Pinpoint the cell where the given text exists, returning its [X, Y] midpoint coordinate. 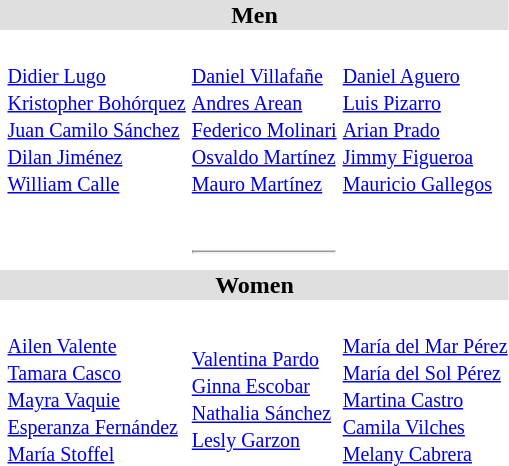
Women [254, 285]
Didier LugoKristopher BohórquezJuan Camilo SánchezDilan JiménezWilliam Calle [96, 116]
Men [254, 15]
Daniel AgueroLuis PizarroArian PradoJimmy FigueroaMauricio Gallegos [425, 116]
Daniel VillafañeAndres AreanFederico MolinariOsvaldo MartínezMauro Martínez [264, 116]
